Scan for the cell matching the given text and deliver its [x, y] coordinate at center. 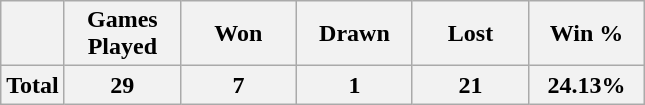
29 [122, 85]
1 [354, 85]
21 [470, 85]
Drawn [354, 34]
Total [33, 85]
24.13% [587, 85]
Win % [587, 34]
Lost [470, 34]
7 [238, 85]
Games Played [122, 34]
Won [238, 34]
